Identify which cell holds the provided text, then report its [x, y] central coordinate. 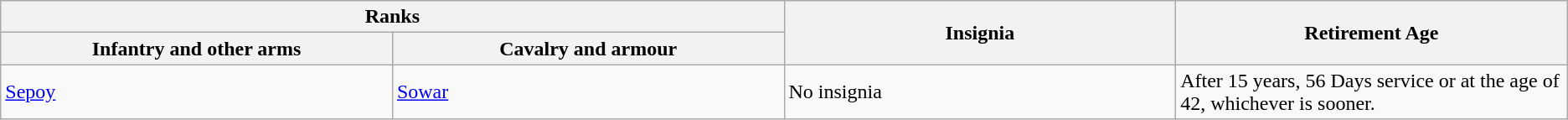
Insignia [980, 33]
Retirement Age [1372, 33]
No insignia [980, 92]
Ranks [392, 17]
Infantry and other arms [197, 49]
Cavalry and armour [588, 49]
Sepoy [197, 92]
After 15 years, 56 Days service or at the age of 42, whichever is sooner. [1372, 92]
Sowar [588, 92]
